Pinpoint the cell where the given text exists, returning its [X, Y] midpoint coordinate. 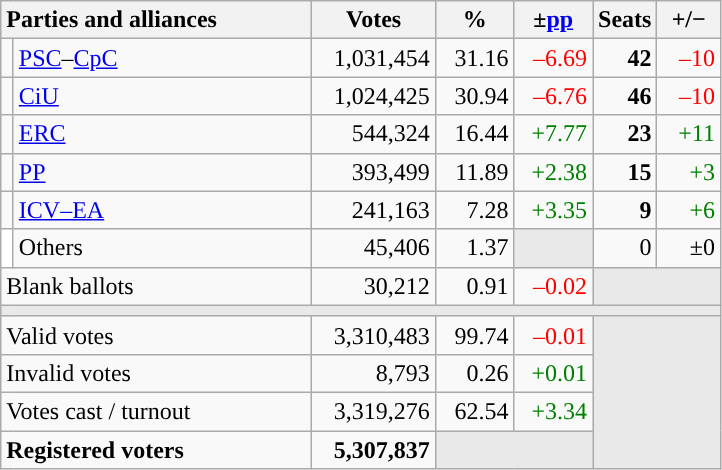
–0.01 [554, 335]
+0.01 [554, 373]
8,793 [374, 373]
15 [624, 172]
7.28 [474, 210]
31.16 [474, 58]
ERC [162, 134]
23 [624, 134]
Votes cast / turnout [156, 411]
46 [624, 96]
+3.35 [554, 210]
–6.76 [554, 96]
+/− [689, 20]
+7.77 [554, 134]
30,212 [374, 286]
62.54 [474, 411]
Votes [374, 20]
+2.38 [554, 172]
0 [624, 248]
9 [624, 210]
11.89 [474, 172]
CiU [162, 96]
1,024,425 [374, 96]
Blank ballots [156, 286]
30.94 [474, 96]
+6 [689, 210]
Invalid votes [156, 373]
±0 [689, 248]
+3 [689, 172]
Registered voters [156, 449]
PP [162, 172]
PSC–CpC [162, 58]
0.91 [474, 286]
% [474, 20]
1,031,454 [374, 58]
ICV–EA [162, 210]
+11 [689, 134]
Valid votes [156, 335]
5,307,837 [374, 449]
–0.02 [554, 286]
Parties and alliances [156, 20]
Seats [624, 20]
544,324 [374, 134]
393,499 [374, 172]
42 [624, 58]
3,310,483 [374, 335]
–6.69 [554, 58]
3,319,276 [374, 411]
16.44 [474, 134]
241,163 [374, 210]
0.26 [474, 373]
99.74 [474, 335]
1.37 [474, 248]
Others [162, 248]
±pp [554, 20]
+3.34 [554, 411]
45,406 [374, 248]
